Search for the cell housing the specified text and yield its (X, Y) center coordinate. 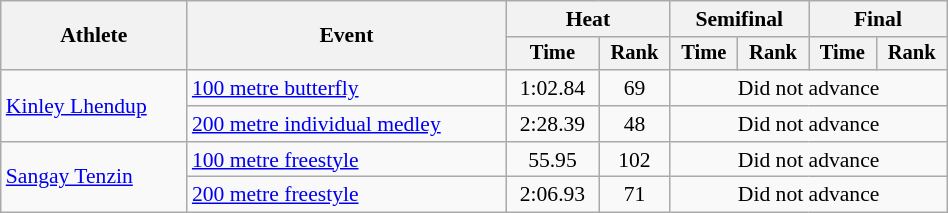
200 metre individual medley (346, 124)
Sangay Tenzin (94, 178)
71 (634, 195)
1:02.84 (552, 88)
55.95 (552, 160)
200 metre freestyle (346, 195)
100 metre butterfly (346, 88)
Athlete (94, 36)
Final (878, 19)
Kinley Lhendup (94, 106)
100 metre freestyle (346, 160)
48 (634, 124)
102 (634, 160)
2:28.39 (552, 124)
69 (634, 88)
2:06.93 (552, 195)
Event (346, 36)
Semifinal (740, 19)
Heat (588, 19)
